For the text-containing cell, return its midpoint in (X, Y) coordinate format. 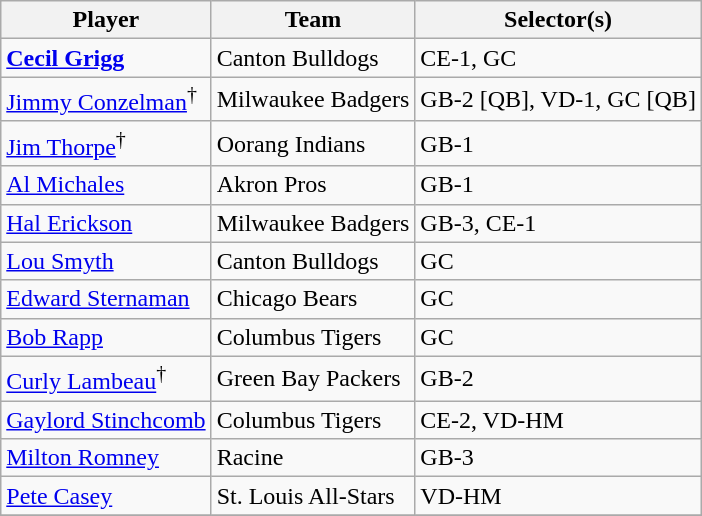
Lou Smyth (106, 261)
Al Michales (106, 185)
Pete Casey (106, 496)
Bob Rapp (106, 337)
Jimmy Conzelman† (106, 100)
GB-2 [QB], VD-1, GC [QB] (558, 100)
St. Louis All-Stars (313, 496)
Cecil Grigg (106, 58)
Gaylord Stinchcomb (106, 420)
Curly Lambeau† (106, 378)
GB-2 (558, 378)
Racine (313, 458)
VD-HM (558, 496)
Edward Sternaman (106, 299)
Chicago Bears (313, 299)
Hal Erickson (106, 223)
GB-3, CE-1 (558, 223)
Oorang Indians (313, 144)
GB-3 (558, 458)
Jim Thorpe† (106, 144)
CE-2, VD-HM (558, 420)
Selector(s) (558, 20)
Team (313, 20)
Player (106, 20)
Green Bay Packers (313, 378)
CE-1, GC (558, 58)
Akron Pros (313, 185)
Milton Romney (106, 458)
